Capture the cell that displays the provided text and extract its [X, Y] central coordinate. 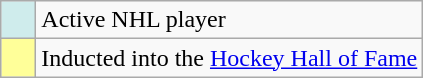
Active NHL player [230, 20]
Inducted into the Hockey Hall of Fame [230, 58]
